Determine the (x, y) coordinate at the center of the cell enclosing the given text.  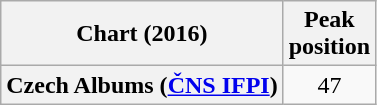
Peakposition (329, 34)
Chart (2016) (142, 34)
47 (329, 85)
Czech Albums (ČNS IFPI) (142, 85)
